Return the [x, y] coordinate for the center point of the cell that contains the specified text.  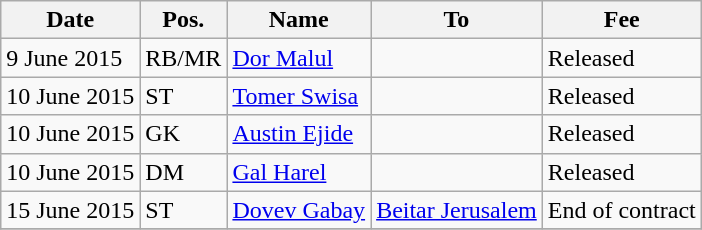
Austin Ejide [299, 134]
To [457, 20]
9 June 2015 [70, 58]
Date [70, 20]
Dovev Gabay [299, 210]
GK [184, 134]
DM [184, 172]
Dor Malul [299, 58]
Tomer Swisa [299, 96]
End of contract [622, 210]
Fee [622, 20]
RB/MR [184, 58]
Name [299, 20]
Beitar Jerusalem [457, 210]
15 June 2015 [70, 210]
Gal Harel [299, 172]
Pos. [184, 20]
